Scan for the cell matching the given text and deliver its (x, y) coordinate at center. 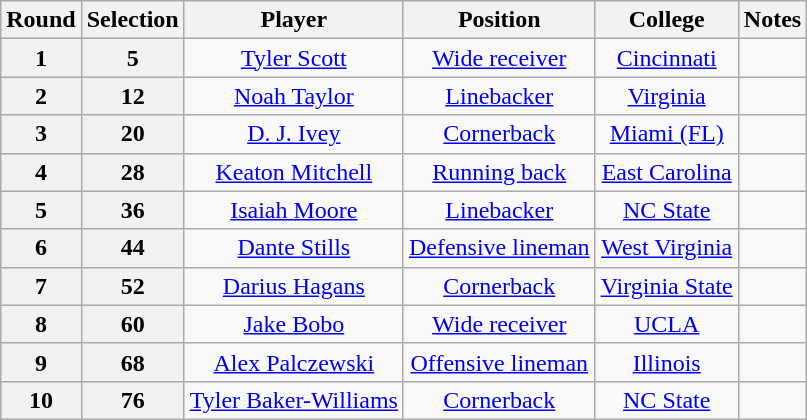
Miami (FL) (666, 134)
36 (132, 210)
Keaton Mitchell (294, 172)
West Virginia (666, 248)
Player (294, 20)
Alex Palczewski (294, 362)
10 (41, 400)
8 (41, 324)
76 (132, 400)
44 (132, 248)
East Carolina (666, 172)
Darius Hagans (294, 286)
Notes (772, 20)
Cincinnati (666, 58)
UCLA (666, 324)
52 (132, 286)
Jake Bobo (294, 324)
Offensive lineman (499, 362)
60 (132, 324)
9 (41, 362)
20 (132, 134)
Virginia State (666, 286)
4 (41, 172)
Noah Taylor (294, 96)
Selection (132, 20)
College (666, 20)
3 (41, 134)
6 (41, 248)
7 (41, 286)
Isaiah Moore (294, 210)
28 (132, 172)
Round (41, 20)
D. J. Ivey (294, 134)
12 (132, 96)
Dante Stills (294, 248)
2 (41, 96)
Virginia (666, 96)
1 (41, 58)
Illinois (666, 362)
Tyler Baker-Williams (294, 400)
68 (132, 362)
Defensive lineman (499, 248)
Running back (499, 172)
Position (499, 20)
Tyler Scott (294, 58)
